Return the [X, Y] coordinate for the center point of the cell that contains the specified text.  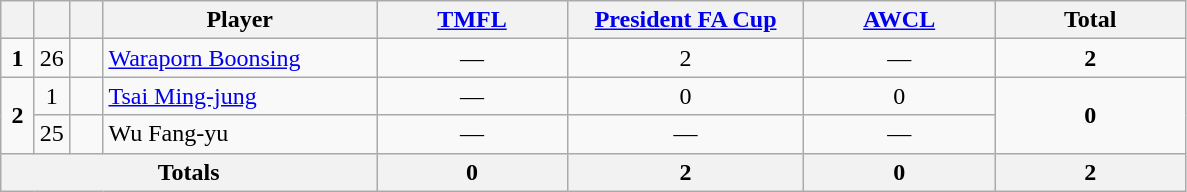
Wu Fang-yu [240, 134]
Player [240, 20]
Tsai Ming-jung [240, 96]
26 [52, 58]
Totals [189, 172]
Waraporn Boonsing [240, 58]
Total [1090, 20]
TMFL [472, 20]
AWCL [900, 20]
25 [52, 134]
President FA Cup [686, 20]
